Find where the given text appears and provide that cell's center as [X, Y] coordinate. 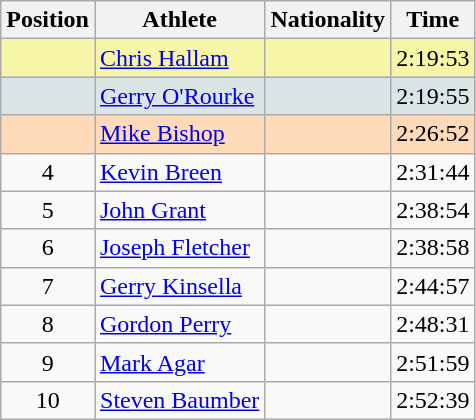
Gordon Perry [179, 324]
2:38:58 [433, 248]
8 [48, 324]
7 [48, 286]
2:52:39 [433, 400]
Nationality [328, 20]
2:51:59 [433, 362]
Steven Baumber [179, 400]
6 [48, 248]
Time [433, 20]
Position [48, 20]
Chris Hallam [179, 58]
2:19:55 [433, 96]
Kevin Breen [179, 172]
Gerry Kinsella [179, 286]
Mike Bishop [179, 134]
Gerry O'Rourke [179, 96]
Mark Agar [179, 362]
5 [48, 210]
4 [48, 172]
2:38:54 [433, 210]
10 [48, 400]
Joseph Fletcher [179, 248]
2:44:57 [433, 286]
John Grant [179, 210]
2:19:53 [433, 58]
9 [48, 362]
2:31:44 [433, 172]
Athlete [179, 20]
2:48:31 [433, 324]
2:26:52 [433, 134]
